Pinpoint the cell where the given text exists, returning its (x, y) midpoint coordinate. 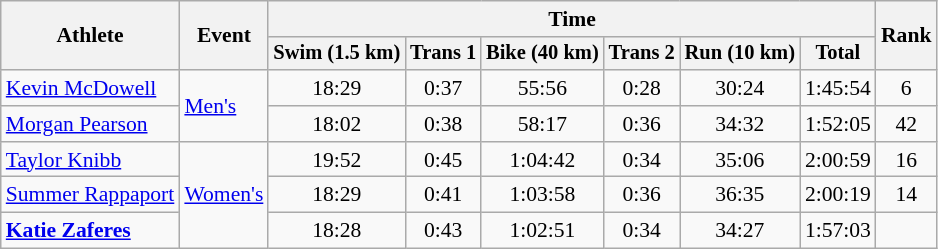
Women's (224, 196)
Taylor Knibb (90, 160)
36:35 (740, 195)
58:17 (542, 124)
0:41 (443, 195)
0:43 (443, 231)
34:32 (740, 124)
18:02 (336, 124)
Time (572, 19)
1:52:05 (838, 124)
34:27 (740, 231)
16 (906, 160)
1:04:42 (542, 160)
Swim (1.5 km) (336, 54)
Men's (224, 106)
42 (906, 124)
14 (906, 195)
Katie Zaferes (90, 231)
1:03:58 (542, 195)
6 (906, 88)
0:37 (443, 88)
30:24 (740, 88)
1:45:54 (838, 88)
Rank (906, 36)
Athlete (90, 36)
Event (224, 36)
55:56 (542, 88)
Kevin McDowell (90, 88)
18:28 (336, 231)
1:57:03 (838, 231)
Total (838, 54)
0:28 (642, 88)
Trans 1 (443, 54)
35:06 (740, 160)
Run (10 km) (740, 54)
Trans 2 (642, 54)
0:45 (443, 160)
Summer Rappaport (90, 195)
1:02:51 (542, 231)
2:00:19 (838, 195)
19:52 (336, 160)
0:38 (443, 124)
2:00:59 (838, 160)
Bike (40 km) (542, 54)
Morgan Pearson (90, 124)
